Extract the [X, Y] coordinate from the center of the cell holding the provided text.  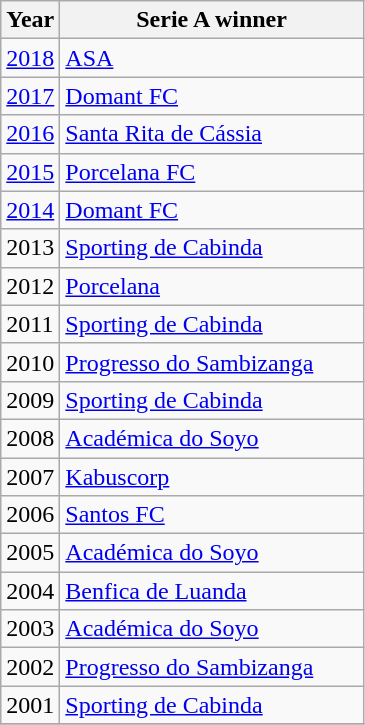
2011 [30, 324]
2004 [30, 591]
2002 [30, 667]
2003 [30, 629]
2001 [30, 705]
Serie A winner [212, 20]
Year [30, 20]
2016 [30, 134]
2009 [30, 400]
2015 [30, 172]
Benfica de Luanda [212, 591]
ASA [212, 58]
Kabuscorp [212, 477]
2005 [30, 553]
2012 [30, 286]
Porcelana FC [212, 172]
Santa Rita de Cássia [212, 134]
2014 [30, 210]
2007 [30, 477]
2008 [30, 438]
2006 [30, 515]
Porcelana [212, 286]
2013 [30, 248]
2018 [30, 58]
2010 [30, 362]
2017 [30, 96]
Santos FC [212, 515]
